Identify which cell holds the provided text, then report its [x, y] central coordinate. 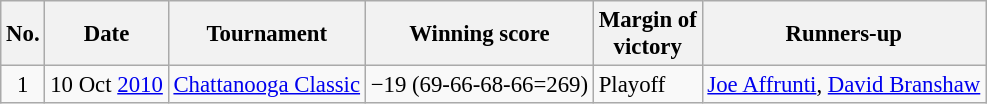
Chattanooga Classic [266, 85]
Date [106, 34]
10 Oct 2010 [106, 85]
Playoff [648, 85]
No. [23, 34]
Runners-up [844, 34]
Winning score [479, 34]
Margin ofvictory [648, 34]
Joe Affrunti, David Branshaw [844, 85]
Tournament [266, 34]
1 [23, 85]
−19 (69-66-68-66=269) [479, 85]
